Output the [x, y] coordinate of the center of the cell containing the given text.  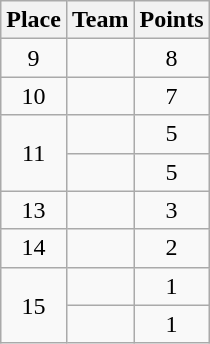
3 [172, 210]
7 [172, 96]
Place [34, 20]
Points [172, 20]
10 [34, 96]
11 [34, 153]
2 [172, 248]
14 [34, 248]
9 [34, 58]
15 [34, 305]
Team [100, 20]
8 [172, 58]
13 [34, 210]
